Detect which cell encompasses the target text, then output its [x, y] center coordinate. 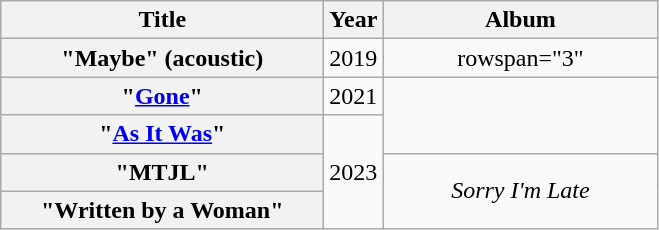
2019 [354, 58]
rowspan="3" [520, 58]
"Gone" [162, 96]
"Maybe" (acoustic) [162, 58]
2021 [354, 96]
"MTJL" [162, 172]
Sorry I'm Late [520, 191]
Title [162, 20]
Album [520, 20]
2023 [354, 172]
"Written by a Woman" [162, 210]
"As It Was" [162, 134]
Year [354, 20]
